Scan for the cell matching the given text and deliver its (x, y) coordinate at center. 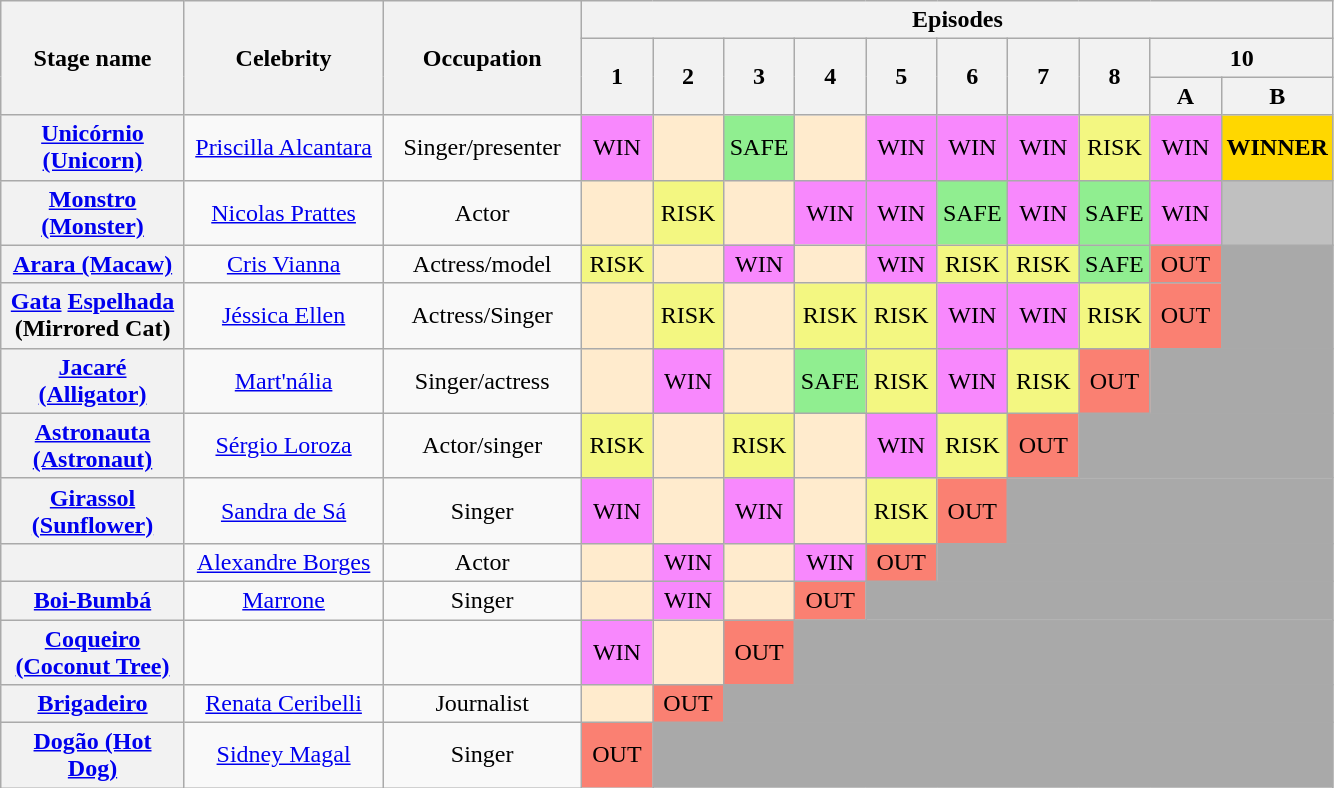
Unicórnio (Unicorn) (93, 148)
Mart'nália (284, 380)
Episodes (957, 20)
Renata Ceribelli (284, 704)
Singer/actress (482, 380)
Nicolas Prattes (284, 212)
6 (972, 77)
Celebrity (284, 58)
5 (902, 77)
Dogão (Hot Dog) (93, 756)
Occupation (482, 58)
Coqueiro (Coconut Tree) (93, 652)
B (1277, 96)
Cris Vianna (284, 264)
Journalist (482, 704)
Brigadeiro (93, 704)
Monstro (Monster) (93, 212)
Actress/model (482, 264)
A (1186, 96)
Girassol (Sunflower) (93, 510)
7 (1044, 77)
Singer/presenter (482, 148)
1 (616, 77)
Actress/Singer (482, 316)
Gata Espelhada (Mirrored Cat) (93, 316)
2 (688, 77)
Sérgio Loroza (284, 446)
Priscilla Alcantara (284, 148)
3 (760, 77)
Jéssica Ellen (284, 316)
Arara (Macaw) (93, 264)
8 (1114, 77)
Sidney Magal (284, 756)
Boi-Bumbá (93, 600)
WINNER (1277, 148)
Astronauta (Astronaut) (93, 446)
4 (830, 77)
10 (1242, 58)
Marrone (284, 600)
Alexandre Borges (284, 562)
Actor/singer (482, 446)
Stage name (93, 58)
Sandra de Sá (284, 510)
Jacaré (Alligator) (93, 380)
